Output the (X, Y) coordinate of the center of the cell containing the given text.  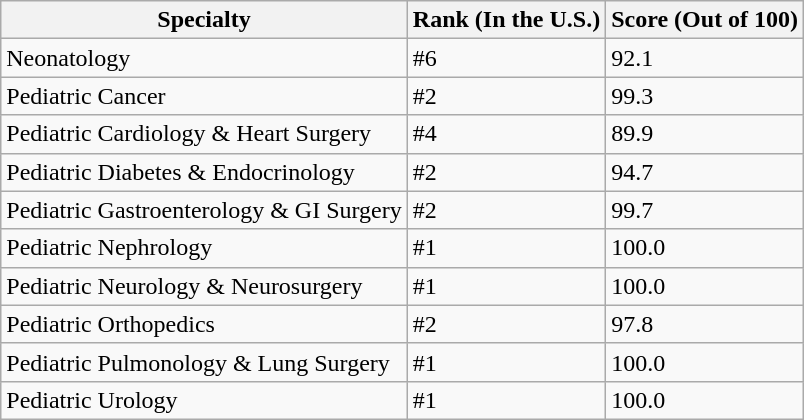
Rank (In the U.S.) (506, 20)
Pediatric Urology (204, 400)
Pediatric Gastroenterology & GI Surgery (204, 210)
#4 (506, 134)
92.1 (705, 58)
Pediatric Pulmonology & Lung Surgery (204, 362)
99.7 (705, 210)
99.3 (705, 96)
Pediatric Cancer (204, 96)
Pediatric Diabetes & Endocrinology (204, 172)
94.7 (705, 172)
Pediatric Orthopedics (204, 324)
Pediatric Cardiology & Heart Surgery (204, 134)
Neonatology (204, 58)
89.9 (705, 134)
Pediatric Nephrology (204, 248)
#6 (506, 58)
Score (Out of 100) (705, 20)
Specialty (204, 20)
Pediatric Neurology & Neurosurgery (204, 286)
97.8 (705, 324)
